Pinpoint the cell where the given text exists, returning its [x, y] midpoint coordinate. 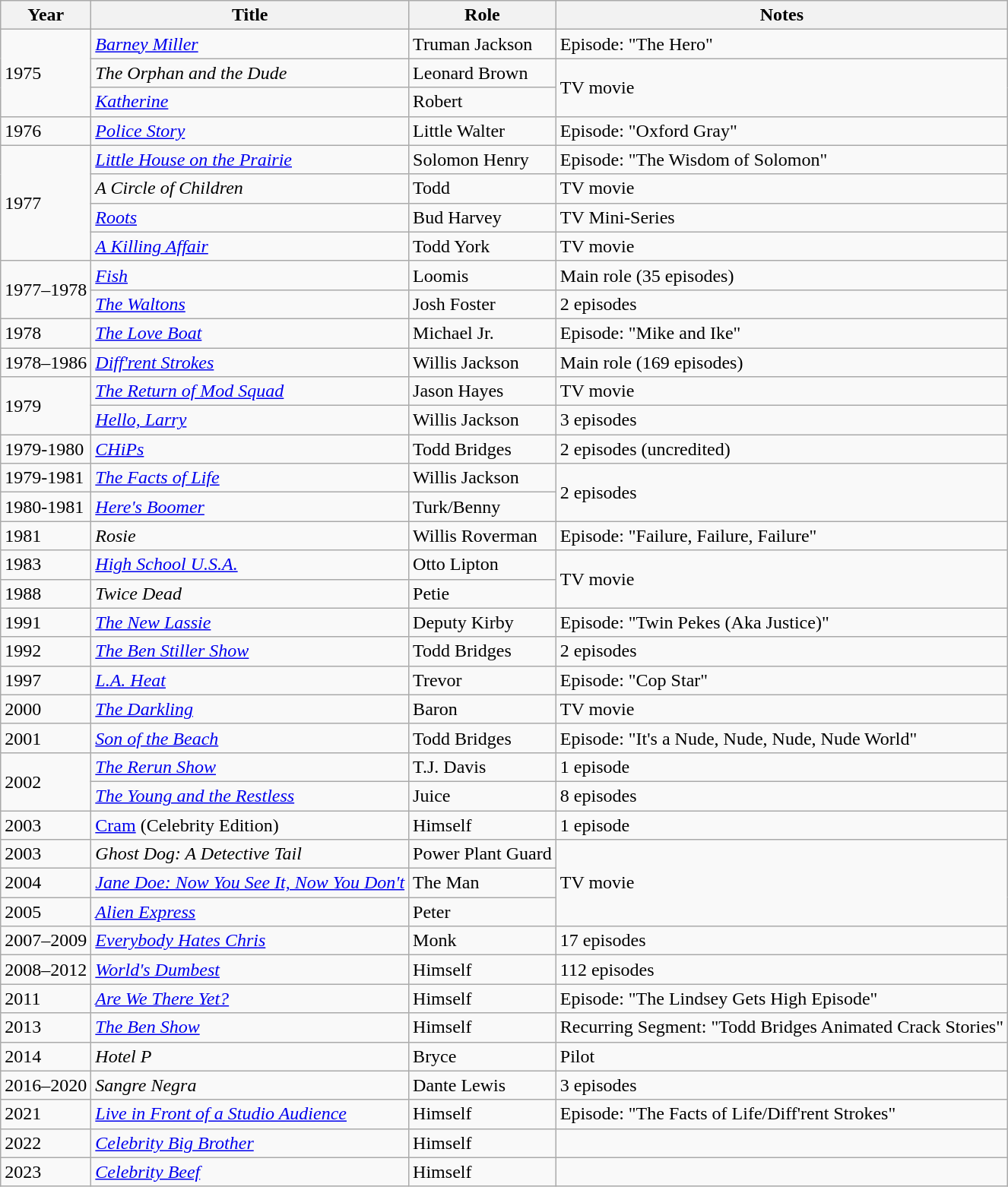
Title [250, 15]
Episode: "It's a Nude, Nude, Nude, Nude World" [781, 738]
Jason Hayes [483, 391]
The Darkling [250, 709]
Leonard Brown [483, 73]
Todd York [483, 246]
2007–2009 [46, 941]
Year [46, 15]
Josh Foster [483, 304]
The Rerun Show [250, 767]
Are We There Yet? [250, 999]
Pilot [781, 1056]
Everybody Hates Chris [250, 941]
The New Lassie [250, 622]
Episode: "The Lindsey Gets High Episode" [781, 999]
2001 [46, 738]
1977 [46, 203]
Bud Harvey [483, 217]
Power Plant Guard [483, 854]
2002 [46, 781]
Loomis [483, 275]
Rosie [250, 536]
2004 [46, 883]
2013 [46, 1027]
The Man [483, 883]
Episode: "Failure, Failure, Failure" [781, 536]
1978 [46, 333]
Episode: "The Facts of Life/Diff'rent Strokes" [781, 1114]
1978–1986 [46, 362]
T.J. Davis [483, 767]
Main role (35 episodes) [781, 275]
Son of the Beach [250, 738]
Notes [781, 15]
Episode: "The Wisdom of Solomon" [781, 160]
17 episodes [781, 941]
Truman Jackson [483, 44]
1977–1978 [46, 290]
1976 [46, 131]
1981 [46, 536]
Main role (169 episodes) [781, 362]
Jane Doe: Now You See It, Now You Don't [250, 883]
Dante Lewis [483, 1085]
1997 [46, 680]
Episode: "The Hero" [781, 44]
The Orphan and the Dude [250, 73]
Michael Jr. [483, 333]
Hotel P [250, 1056]
Petie [483, 593]
The Love Boat [250, 333]
Bryce [483, 1056]
Role [483, 15]
2005 [46, 912]
L.A. Heat [250, 680]
Little House on the Prairie [250, 160]
Episode: "Twin Pekes (Aka Justice)" [781, 622]
Episode: "Mike and Ike" [781, 333]
Trevor [483, 680]
Solomon Henry [483, 160]
Ghost Dog: A Detective Tail [250, 854]
Turk/Benny [483, 507]
Todd [483, 188]
1979 [46, 406]
Otto Lipton [483, 565]
Cram (Celebrity Edition) [250, 825]
Episode: "Oxford Gray" [781, 131]
2016–2020 [46, 1085]
Robert [483, 102]
1988 [46, 593]
Deputy Kirby [483, 622]
Live in Front of a Studio Audience [250, 1114]
The Ben Show [250, 1027]
1975 [46, 73]
Fish [250, 275]
112 episodes [781, 970]
2011 [46, 999]
Katherine [250, 102]
Monk [483, 941]
2023 [46, 1172]
Sangre Negra [250, 1085]
Barney Miller [250, 44]
The Ben Stiller Show [250, 651]
2008–2012 [46, 970]
Celebrity Beef [250, 1172]
1979-1980 [46, 449]
The Young and the Restless [250, 796]
The Facts of Life [250, 478]
Police Story [250, 131]
2000 [46, 709]
A Circle of Children [250, 188]
2 episodes (uncredited) [781, 449]
Here's Boomer [250, 507]
Hello, Larry [250, 420]
Celebrity Big Brother [250, 1143]
8 episodes [781, 796]
1979-1981 [46, 478]
Juice [483, 796]
Alien Express [250, 912]
Peter [483, 912]
Episode: "Cop Star" [781, 680]
The Return of Mod Squad [250, 391]
Willis Roverman [483, 536]
1992 [46, 651]
1980-1981 [46, 507]
2022 [46, 1143]
2021 [46, 1114]
Little Walter [483, 131]
Recurring Segment: "Todd Bridges Animated Crack Stories" [781, 1027]
TV Mini-Series [781, 217]
World's Dumbest [250, 970]
Diff'rent Strokes [250, 362]
2014 [46, 1056]
Baron [483, 709]
1983 [46, 565]
1991 [46, 622]
High School U.S.A. [250, 565]
The Waltons [250, 304]
Roots [250, 217]
Twice Dead [250, 593]
A Killing Affair [250, 246]
CHiPs [250, 449]
